Extract the (x, y) coordinate from the center of the cell holding the provided text.  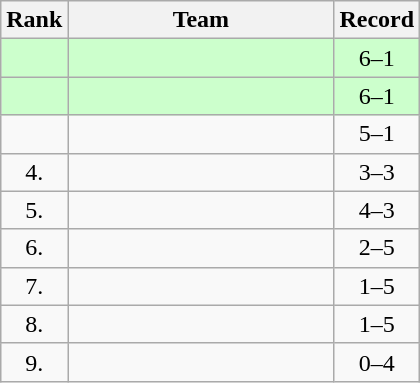
9. (34, 362)
7. (34, 286)
8. (34, 324)
Team (201, 20)
Record (377, 20)
3–3 (377, 172)
6. (34, 248)
5. (34, 210)
2–5 (377, 248)
0–4 (377, 362)
4–3 (377, 210)
4. (34, 172)
Rank (34, 20)
5–1 (377, 134)
